Pinpoint the cell where the given text exists, returning its (x, y) midpoint coordinate. 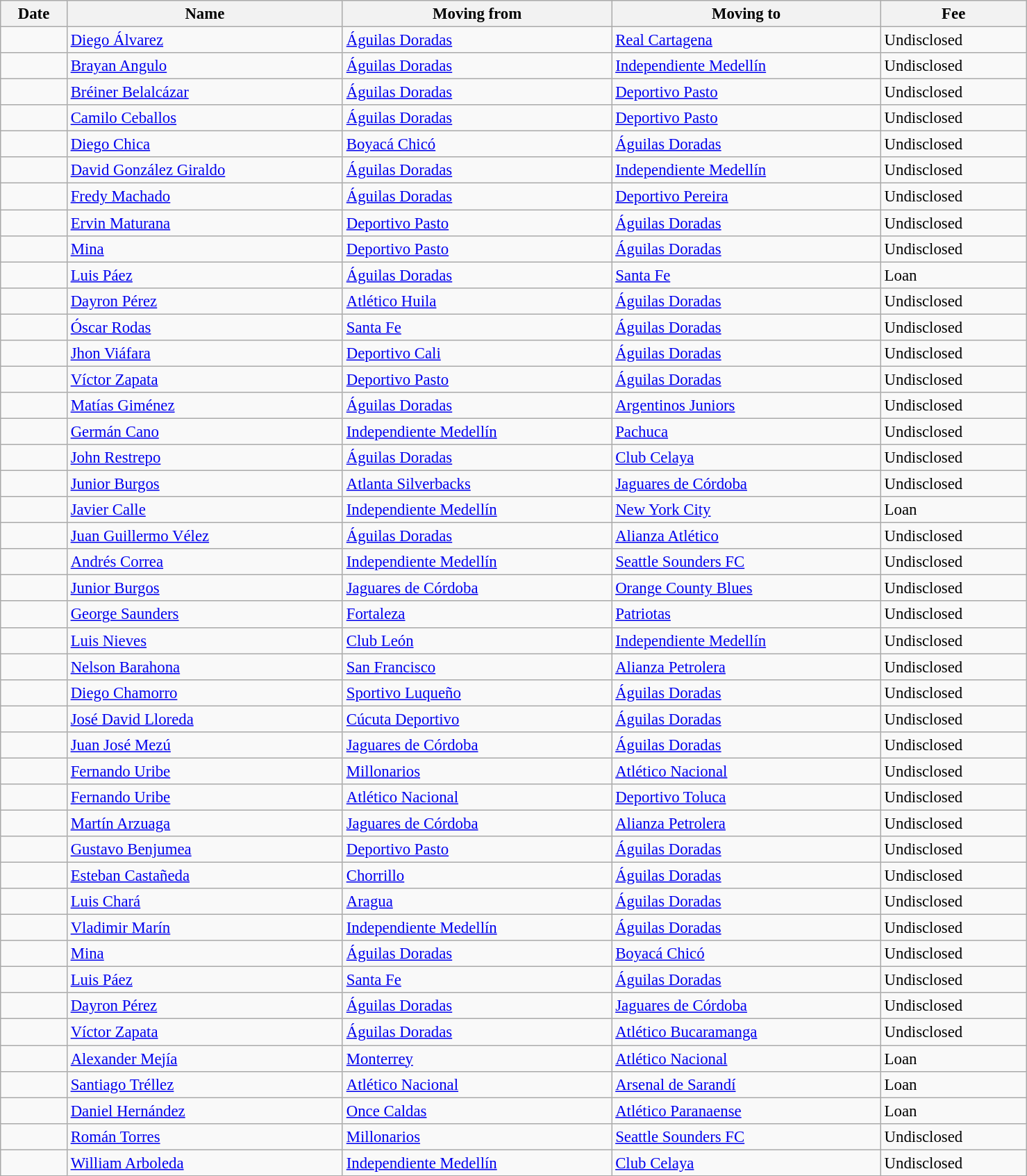
Moving from (476, 14)
Matías Giménez (204, 406)
Monterrey (476, 1059)
Cúcuta Deportivo (476, 719)
Fee (953, 14)
Real Cartagena (746, 40)
David González Giraldo (204, 170)
Fredy Machado (204, 197)
Atlético Bucaramanga (746, 1032)
Chorrillo (476, 876)
Orange County Blues (746, 588)
New York City (746, 510)
José David Lloreda (204, 719)
Alianza Atlético (746, 536)
Óscar Rodas (204, 327)
Alexander Mejía (204, 1059)
Aragua (476, 902)
Deportivo Pereira (746, 197)
Diego Chica (204, 144)
Vladimir Marín (204, 928)
Brayan Angulo (204, 66)
Javier Calle (204, 510)
Atlético Huila (476, 301)
Román Torres (204, 1136)
Pachuca (746, 431)
Atlanta Silverbacks (476, 484)
Club León (476, 640)
Camilo Ceballos (204, 118)
Gustavo Benjumea (204, 850)
San Francisco (476, 667)
Luis Chará (204, 902)
Sportivo Luqueño (476, 693)
Santiago Tréllez (204, 1084)
William Arboleda (204, 1163)
Arsenal de Sarandí (746, 1084)
Juan José Mezú (204, 745)
Date (34, 14)
Bréiner Belalcázar (204, 92)
George Saunders (204, 615)
Once Caldas (476, 1111)
Deportivo Cali (476, 354)
Juan Guillermo Vélez (204, 536)
Moving to (746, 14)
John Restrepo (204, 458)
Martín Arzuaga (204, 823)
Name (204, 14)
Atlético Paranaense (746, 1111)
Germán Cano (204, 431)
Patriotas (746, 615)
Jhon Viáfara (204, 354)
Diego Álvarez (204, 40)
Daniel Hernández (204, 1111)
Esteban Castañeda (204, 876)
Ervin Maturana (204, 223)
Luis Nieves (204, 640)
Andrés Correa (204, 562)
Deportivo Toluca (746, 797)
Fortaleza (476, 615)
Nelson Barahona (204, 667)
Diego Chamorro (204, 693)
Argentinos Juniors (746, 406)
